Search for the cell housing the specified text and yield its (x, y) center coordinate. 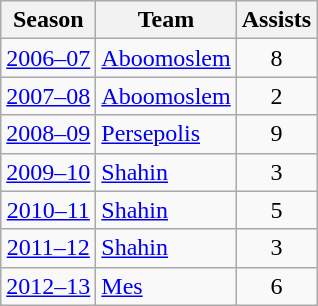
6 (276, 286)
Team (166, 20)
Season (48, 20)
2009–10 (48, 172)
8 (276, 58)
2007–08 (48, 96)
Persepolis (166, 134)
Mes (166, 286)
2012–13 (48, 286)
5 (276, 210)
2 (276, 96)
2010–11 (48, 210)
Assists (276, 20)
2006–07 (48, 58)
9 (276, 134)
2008–09 (48, 134)
2011–12 (48, 248)
